Extract the (x, y) coordinate from the center of the cell holding the provided text.  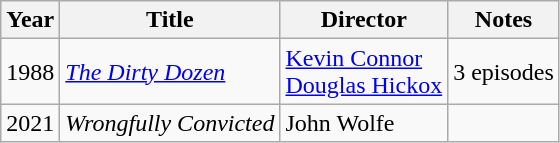
1988 (30, 72)
Notes (504, 20)
Director (364, 20)
2021 (30, 123)
Kevin ConnorDouglas Hickox (364, 72)
Title (170, 20)
Year (30, 20)
John Wolfe (364, 123)
The Dirty Dozen (170, 72)
3 episodes (504, 72)
Wrongfully Convicted (170, 123)
